Return (x, y) of the center of cell containing provided text 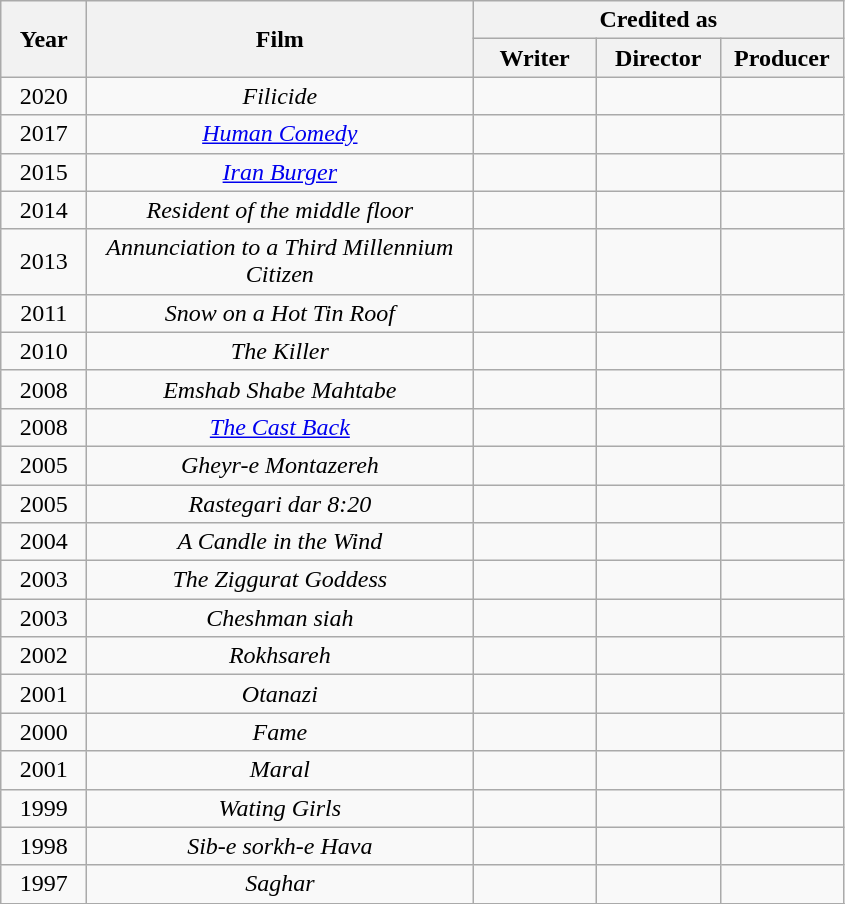
Gheyr-e Montazereh (280, 465)
The Ziggurat Goddess (280, 580)
Year (44, 39)
2015 (44, 172)
2000 (44, 732)
2014 (44, 210)
2002 (44, 656)
Maral (280, 770)
1999 (44, 808)
Snow on a Hot Tin Roof (280, 313)
Rastegari dar 8:20 (280, 503)
Otanazi (280, 694)
Credited as (658, 20)
Director (658, 58)
Iran Burger (280, 172)
2020 (44, 96)
2017 (44, 134)
2010 (44, 351)
2004 (44, 542)
Film (280, 39)
Wating Girls (280, 808)
Rokhsareh (280, 656)
2013 (44, 262)
Human Comedy (280, 134)
1998 (44, 846)
1997 (44, 884)
Saghar (280, 884)
The Cast Back (280, 427)
Sib-e sorkh-e Hava (280, 846)
Annunciation to a Third Millennium Citizen (280, 262)
Resident of the middle floor (280, 210)
Emshab Shabe Mahtabe (280, 389)
Fame (280, 732)
Cheshman siah (280, 618)
Producer (782, 58)
Filicide (280, 96)
The Killer (280, 351)
A Candle in the Wind (280, 542)
Writer (535, 58)
2011 (44, 313)
